Determine the (X, Y) coordinate at the center of the cell enclosing the given text.  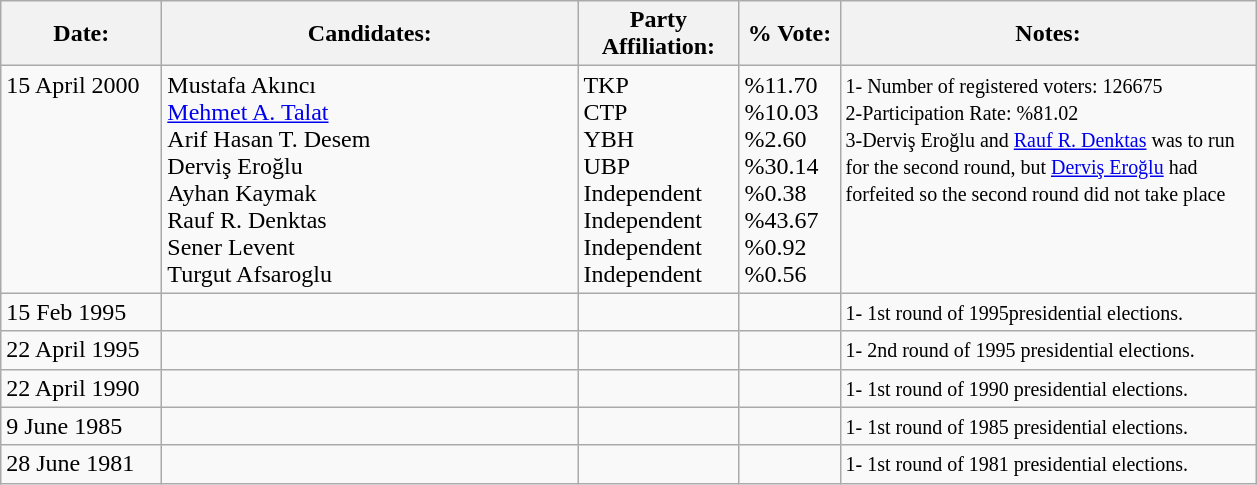
22 April 1995 (82, 350)
1- 1st round of 1995presidential elections. (1048, 312)
% Vote: (790, 34)
Party Affiliation: (658, 34)
TKPCTPYBHUBPIndependent Independent IndependentIndependent (658, 180)
15 Feb 1995 (82, 312)
28 June 1981 (82, 464)
1- 1st round of 1990 presidential elections. (1048, 388)
Date: (82, 34)
15 April 2000 (82, 180)
Notes: (1048, 34)
22 April 1990 (82, 388)
Candidates: (370, 34)
1- 2nd round of 1995 presidential elections. (1048, 350)
Mustafa AkıncıMehmet A. TalatArif Hasan T. DesemDerviş EroğluAyhan KaymakRauf R. DenktasSener LeventTurgut Afsaroglu (370, 180)
%11.70%10.03%2.60%30.14%0.38%43.67%0.92%0.56 (790, 180)
1- 1st round of 1985 presidential elections. (1048, 426)
9 June 1985 (82, 426)
1- 1st round of 1981 presidential elections. (1048, 464)
